Determine the [x, y] coordinate at the center of the cell enclosing the given text.  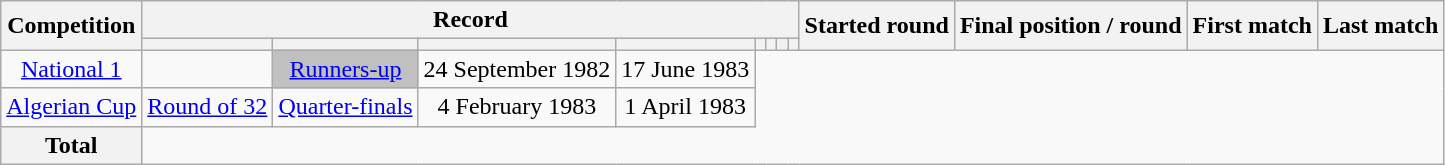
Record [470, 20]
4 February 1983 [517, 107]
Quarter-finals [346, 107]
Competition [72, 26]
Started round [876, 26]
Round of 32 [208, 107]
Final position / round [1070, 26]
First match [1252, 26]
Algerian Cup [72, 107]
24 September 1982 [517, 69]
Total [72, 145]
Runners-up [346, 69]
National 1 [72, 69]
Last match [1380, 26]
17 June 1983 [686, 69]
1 April 1983 [686, 107]
